Detect which cell encompasses the target text, then output its (X, Y) center coordinate. 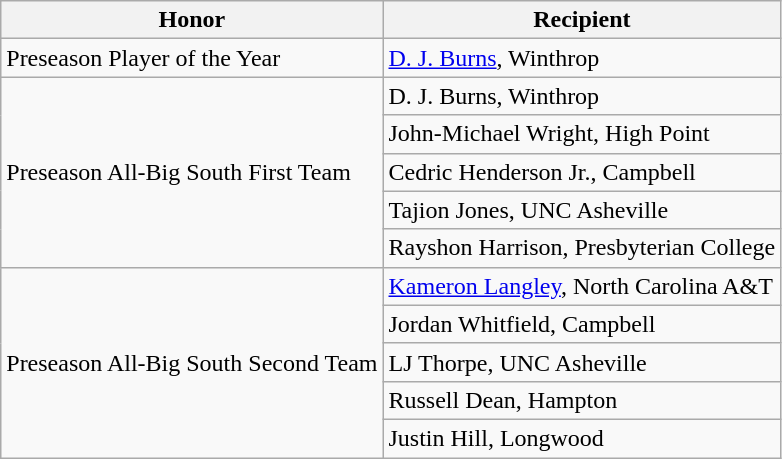
Honor (192, 20)
Jordan Whitfield, Campbell (582, 324)
Cedric Henderson Jr., Campbell (582, 172)
Russell Dean, Hampton (582, 400)
Kameron Langley, North Carolina A&T (582, 286)
Justin Hill, Longwood (582, 438)
John-Michael Wright, High Point (582, 134)
Rayshon Harrison, Presbyterian College (582, 248)
Recipient (582, 20)
Tajion Jones, UNC Asheville (582, 210)
Preseason All-Big South First Team (192, 172)
LJ Thorpe, UNC Asheville (582, 362)
Preseason All-Big South Second Team (192, 362)
Preseason Player of the Year (192, 58)
